For the text-containing cell, return its midpoint in (x, y) coordinate format. 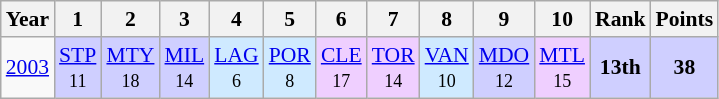
5 (290, 19)
CLE17 (342, 68)
LAG6 (236, 68)
3 (184, 19)
Points (685, 19)
Rank (620, 19)
38 (685, 68)
8 (447, 19)
13th (620, 68)
6 (342, 19)
10 (562, 19)
Year (28, 19)
2 (130, 19)
MTL15 (562, 68)
MDO12 (504, 68)
STP11 (78, 68)
1 (78, 19)
MTY18 (130, 68)
POR8 (290, 68)
9 (504, 19)
4 (236, 19)
2003 (28, 68)
MIL14 (184, 68)
TOR14 (394, 68)
VAN10 (447, 68)
7 (394, 19)
